Search for the cell housing the specified text and yield its [x, y] center coordinate. 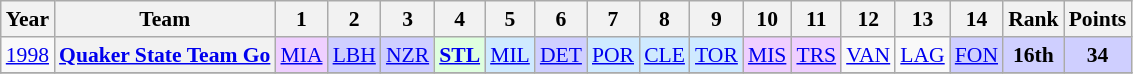
9 [716, 19]
Team [164, 19]
34 [1098, 55]
TRS [816, 55]
6 [561, 19]
MIS [768, 55]
VAN [868, 55]
LAG [922, 55]
Points [1098, 19]
CLE [664, 55]
3 [408, 19]
Rank [1034, 19]
STL [460, 55]
NZR [408, 55]
16th [1034, 55]
1998 [28, 55]
10 [768, 19]
7 [613, 19]
Quaker State Team Go [164, 55]
14 [976, 19]
DET [561, 55]
4 [460, 19]
FON [976, 55]
LBH [354, 55]
1 [301, 19]
POR [613, 55]
12 [868, 19]
8 [664, 19]
11 [816, 19]
TOR [716, 55]
5 [510, 19]
MIA [301, 55]
13 [922, 19]
MIL [510, 55]
Year [28, 19]
2 [354, 19]
